Search for the cell housing the specified text and yield its (x, y) center coordinate. 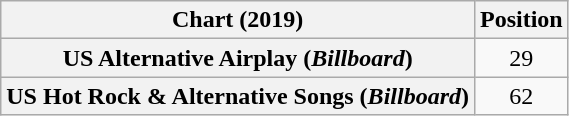
Chart (2019) (238, 20)
62 (521, 96)
US Alternative Airplay (Billboard) (238, 58)
US Hot Rock & Alternative Songs (Billboard) (238, 96)
29 (521, 58)
Position (521, 20)
